From the cell containing the given text, extract its center point as [X, Y] coordinate. 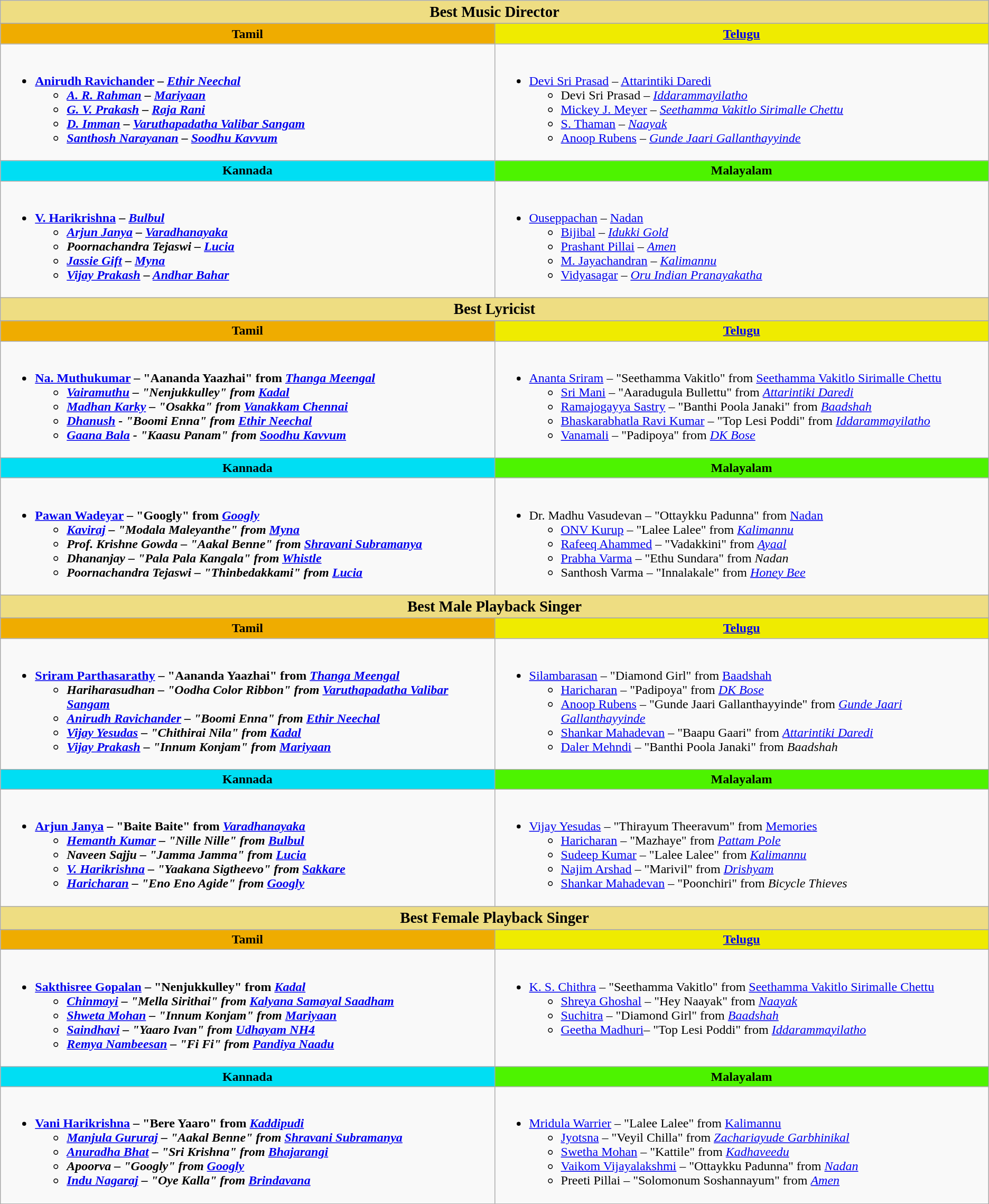
Best Lyricist [494, 309]
V. Harikrishna – BulbulArjun Janya – VaradhanayakaPoornachandra Tejaswi – LuciaJassie Gift – MynaVijay Prakash – Andhar Bahar [247, 239]
Best Male Playback Singer [494, 606]
Best Female Playback Singer [494, 918]
Best Music Director [494, 12]
Ouseppachan – NadanBijibal – Idukki GoldPrashant Pillai – AmenM. Jayachandran – KalimannuVidyasagar – Oru Indian Pranayakatha [742, 239]
